Search for the cell housing the specified text and yield its [x, y] center coordinate. 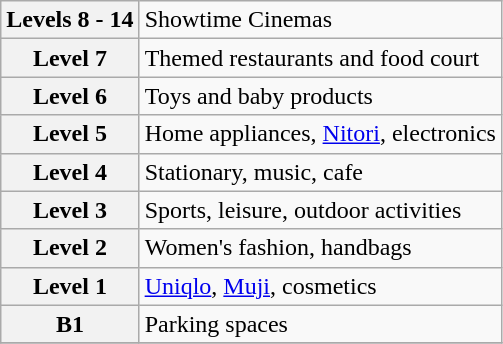
Uniqlo, Muji, cosmetics [320, 286]
B1 [70, 324]
Toys and baby products [320, 96]
Women's fashion, handbags [320, 248]
Home appliances, Nitori, electronics [320, 134]
Level 2 [70, 248]
Showtime Cinemas [320, 20]
Parking spaces [320, 324]
Stationary, music, cafe [320, 172]
Level 1 [70, 286]
Level 7 [70, 58]
Level 3 [70, 210]
Levels 8 - 14 [70, 20]
Level 6 [70, 96]
Level 5 [70, 134]
Themed restaurants and food court [320, 58]
Level 4 [70, 172]
Sports, leisure, outdoor activities [320, 210]
